Return the (X, Y) coordinate for the center point of the cell that contains the specified text.  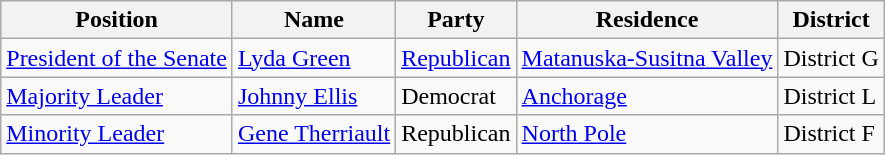
North Pole (647, 134)
Lyda Green (314, 58)
Anchorage (647, 96)
Matanuska-Susitna Valley (647, 58)
Majority Leader (117, 96)
President of the Senate (117, 58)
Gene Therriault (314, 134)
Position (117, 20)
District (831, 20)
Johnny Ellis (314, 96)
Party (456, 20)
Minority Leader (117, 134)
District G (831, 58)
Residence (647, 20)
District F (831, 134)
Democrat (456, 96)
Name (314, 20)
District L (831, 96)
